Search for the cell housing the specified text and yield its [X, Y] center coordinate. 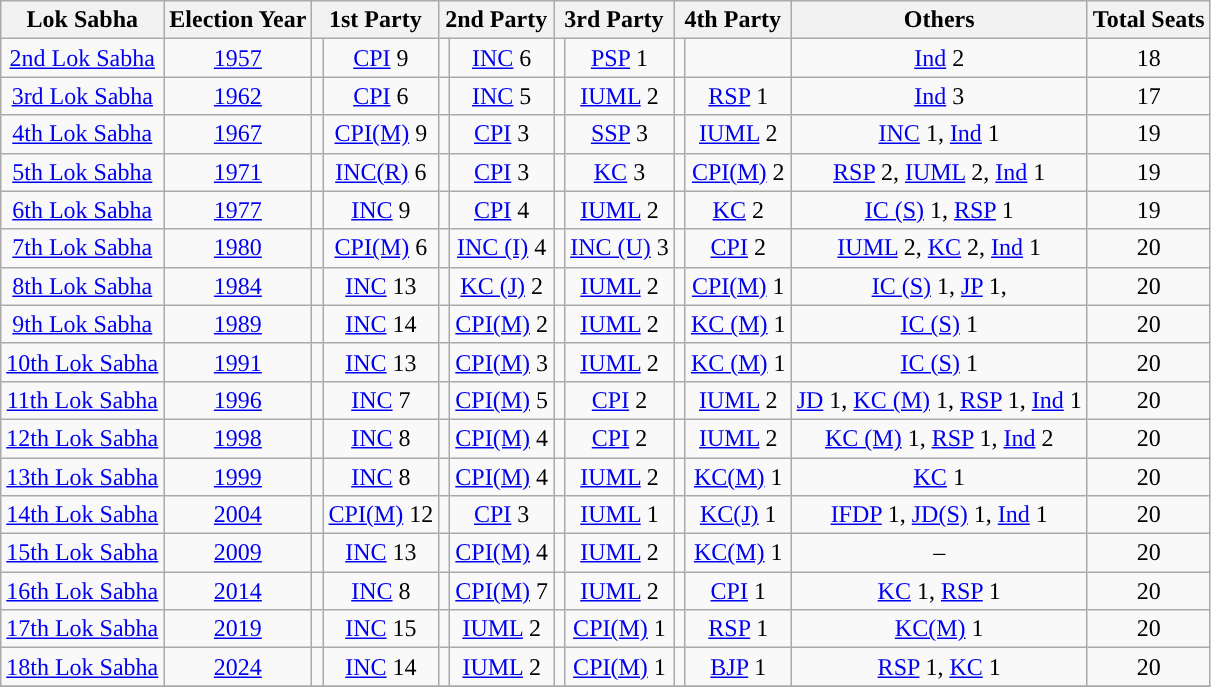
1980 [238, 248]
INC 5 [502, 96]
INC 6 [502, 58]
KC(J) 1 [738, 515]
KC 3 [620, 172]
18th Lok Sabha [82, 667]
INC(R) 6 [381, 172]
KC (M) 1, RSP 1, Ind 2 [939, 438]
1998 [238, 438]
IUML 2, KC 2, Ind 1 [939, 248]
CPI 4 [502, 210]
1967 [238, 134]
Lok Sabha [82, 20]
CPI(M) 6 [381, 248]
2004 [238, 515]
8th Lok Sabha [82, 286]
RSP 1, KC 1 [939, 667]
Others [939, 20]
INC 9 [381, 210]
Ind 3 [939, 96]
1957 [238, 58]
2nd Party [496, 20]
4th Lok Sabha [82, 134]
CPI(M) 7 [502, 591]
17 [1148, 96]
3rd Lok Sabha [82, 96]
5th Lok Sabha [82, 172]
1971 [238, 172]
IUML 1 [620, 515]
1989 [238, 324]
IC (S) 1, RSP 1 [939, 210]
16th Lok Sabha [82, 591]
IFDP 1, JD(S) 1, Ind 1 [939, 515]
KC 1, RSP 1 [939, 591]
KC (J) 2 [502, 286]
JD 1, KC (M) 1, RSP 1, Ind 1 [939, 400]
– [939, 553]
15th Lok Sabha [82, 553]
14th Lok Sabha [82, 515]
9th Lok Sabha [82, 324]
2009 [238, 553]
PSP 1 [620, 58]
1st Party [376, 20]
7th Lok Sabha [82, 248]
13th Lok Sabha [82, 477]
CPI(M) 3 [502, 362]
6th Lok Sabha [82, 210]
CPI(M) 5 [502, 400]
12th Lok Sabha [82, 438]
Total Seats [1148, 20]
1996 [238, 400]
1962 [238, 96]
2nd Lok Sabha [82, 58]
1977 [238, 210]
KC 2 [738, 210]
1991 [238, 362]
Election Year [238, 20]
18 [1148, 58]
10th Lok Sabha [82, 362]
RSP 2, IUML 2, Ind 1 [939, 172]
SSP 3 [620, 134]
INC 1, Ind 1 [939, 134]
INC 15 [381, 629]
INC (U) 3 [620, 248]
17th Lok Sabha [82, 629]
KC 1 [939, 477]
CPI 1 [738, 591]
IC (S) 1, JP 1, [939, 286]
1984 [238, 286]
11th Lok Sabha [82, 400]
4th Party [732, 20]
BJP 1 [738, 667]
CPI(M) 9 [381, 134]
2014 [238, 591]
2019 [238, 629]
INC (I) 4 [502, 248]
CPI 6 [381, 96]
INC 7 [381, 400]
3rd Party [614, 20]
CPI 9 [381, 58]
Ind 2 [939, 58]
2024 [238, 667]
CPI(M) 12 [381, 515]
1999 [238, 477]
